Detect which cell encompasses the target text, then output its [X, Y] center coordinate. 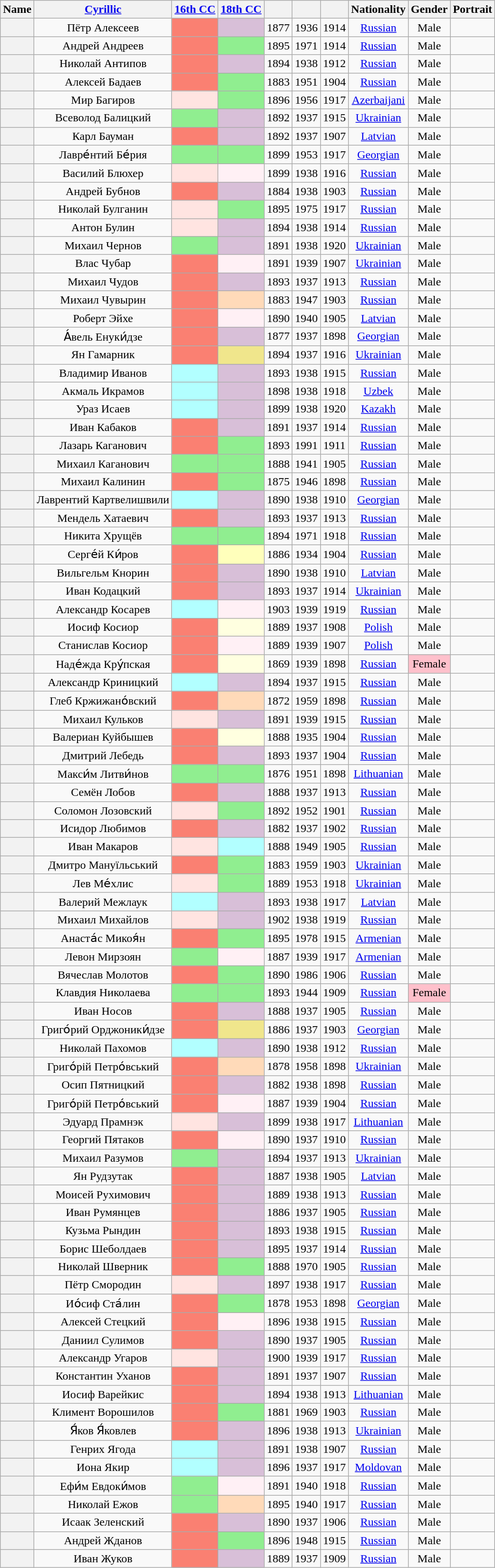
Portrait [473, 10]
1952 [306, 810]
Иван Кодацкий [103, 591]
Климент Ворошилов [103, 1412]
1900 [279, 1358]
Ян Гамарник [103, 355]
Генрих Ягода [103, 1449]
Azerbaijani [379, 100]
Николай Шверник [103, 1267]
Иосиф Варейкис [103, 1394]
Николай Ежов [103, 1504]
Акмаль Икрамов [103, 391]
Name [17, 10]
Всеволод Балицкий [103, 118]
Валерий Межлаук [103, 902]
Владимир Иванов [103, 373]
Георгий Пятаков [103, 1140]
Nationality [379, 10]
Александр Угаров [103, 1358]
Кузьма Рындин [103, 1230]
1908 [335, 627]
Иосиф Косиор [103, 627]
Николай Антипов [103, 64]
1897 [279, 1285]
1949 [306, 847]
Борис Шеболдаев [103, 1249]
1934 [306, 555]
Cyrillic [103, 10]
Мир Багиров [103, 100]
Михаил Каганович [103, 463]
Константин Уханов [103, 1376]
1986 [306, 975]
1969 [306, 1412]
Николай Булганин [103, 209]
Анаста́с Микоя́н [103, 938]
1944 [306, 993]
Лев Ме́хлис [103, 883]
Иван Кабаков [103, 427]
Иван Носов [103, 1011]
Лазарь Каганович [103, 445]
1947 [306, 300]
18th CC [242, 10]
1884 [279, 191]
Алексей Стецкий [103, 1322]
1978 [306, 938]
1935 [306, 737]
1970 [306, 1267]
Ураз Исаев [103, 409]
Михаил Чернов [103, 245]
1956 [306, 100]
Андрей Жданов [103, 1540]
1876 [279, 774]
Александр Криницкий [103, 682]
Исаак Зеленский [103, 1522]
Пётр Алексеев [103, 28]
1936 [306, 28]
Глеб Кржижано́вский [103, 701]
Никита Хрущёв [103, 536]
Осип Пятницкий [103, 1085]
1975 [306, 209]
Михаил Чувырин [103, 300]
Лаврентий Картвелишвили [103, 500]
Семён Лобов [103, 792]
Клавдия Николаева [103, 993]
Михаил Михайлов [103, 920]
Ефи́м Евдоки́мов [103, 1486]
Gender [429, 10]
Михаил Чудов [103, 282]
1991 [306, 445]
Пётр Смородин [103, 1285]
1946 [306, 481]
1901 [335, 810]
Наде́жда Кру́пская [103, 664]
1941 [306, 463]
Василий Блюхер [103, 173]
1875 [279, 481]
Иона Якир [103, 1467]
Андрей Бубнов [103, 191]
Эдуард Прамнэк [103, 1122]
Михаил Калинин [103, 481]
Левон Мирзоян [103, 957]
1911 [335, 445]
1958 [306, 1067]
Лавре́нтий Бе́рия [103, 155]
Я́ков Я́ковлев [103, 1431]
1948 [306, 1540]
1869 [279, 664]
Александр Косарев [103, 609]
Moldovan [379, 1467]
Станислав Косиор [103, 645]
Иван Макаров [103, 847]
Иван Румянцев [103, 1212]
Николай Пахомов [103, 1048]
Роберт Эйхе [103, 318]
Валериан Куйбышев [103, 737]
1872 [279, 701]
Михаил Кульков [103, 719]
Kazakh [379, 409]
Григо́рий Орджоники́дзе [103, 1029]
А́вель Енуки́дзе [103, 336]
Ян Рудзутак [103, 1176]
Андрей Андреев [103, 46]
Иван Жуков [103, 1558]
16th CC [195, 10]
Мендель Хатаевич [103, 518]
Антон Булин [103, 227]
Дмитро Мануїльський [103, 865]
Карл Бауман [103, 136]
Дмитрий Лебедь [103, 755]
Моисей Рухимович [103, 1194]
Соломон Лозовский [103, 810]
Макси́м Литви́нов [103, 774]
Алексей Бадаев [103, 82]
Вячеслав Молотов [103, 975]
Даниил Сулимов [103, 1340]
Михаил Разумов [103, 1158]
1881 [279, 1412]
Исидор Любимов [103, 829]
Влас Чубар [103, 264]
Uzbek [379, 391]
Ио́сиф Ста́лин [103, 1303]
Серге́й Ки́ров [103, 555]
Вильгельм Кнорин [103, 573]
